Return (X, Y) of the center of cell containing provided text 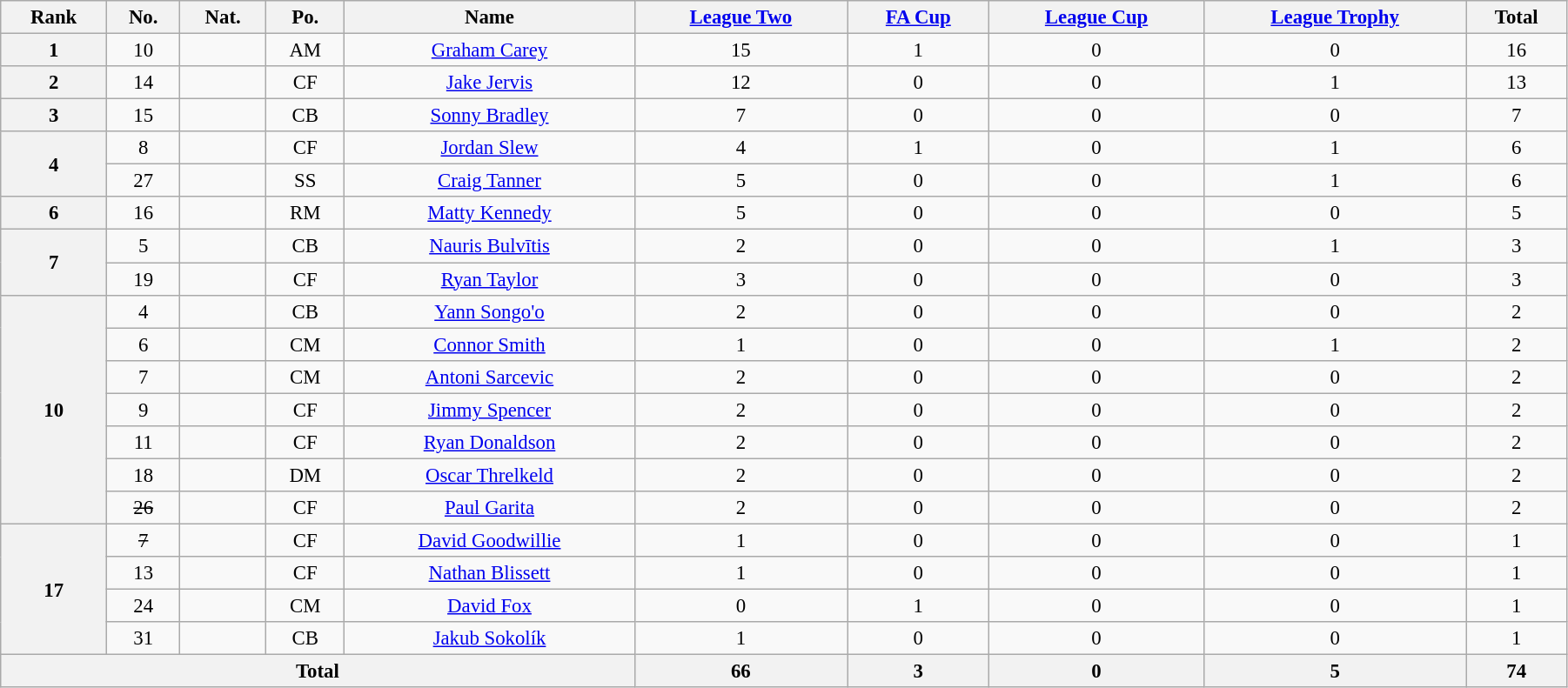
Paul Garita (489, 508)
Nat. (223, 17)
Ryan Taylor (489, 279)
Graham Carey (489, 50)
31 (144, 638)
Sonny Bradley (489, 116)
9 (144, 410)
League Cup (1096, 17)
FA Cup (919, 17)
Nathan Blissett (489, 573)
26 (144, 508)
14 (144, 83)
74 (1516, 671)
Matty Kennedy (489, 213)
27 (144, 181)
Po. (305, 17)
Jordan Slew (489, 148)
8 (144, 148)
Oscar Threlkeld (489, 475)
RM (305, 213)
12 (741, 83)
League Two (741, 17)
Name (489, 17)
Nauris Bulvītis (489, 246)
Antoni Sarcevic (489, 377)
No. (144, 17)
League Trophy (1335, 17)
17 (54, 589)
Jake Jervis (489, 83)
DM (305, 475)
19 (144, 279)
Jimmy Spencer (489, 410)
Rank (54, 17)
11 (144, 443)
David Goodwillie (489, 540)
Connor Smith (489, 344)
Yann Songo'o (489, 311)
David Fox (489, 606)
Jakub Sokolík (489, 638)
SS (305, 181)
Ryan Donaldson (489, 443)
Craig Tanner (489, 181)
66 (741, 671)
18 (144, 475)
24 (144, 606)
AM (305, 50)
